Pinpoint the cell where the given text exists, returning its [X, Y] midpoint coordinate. 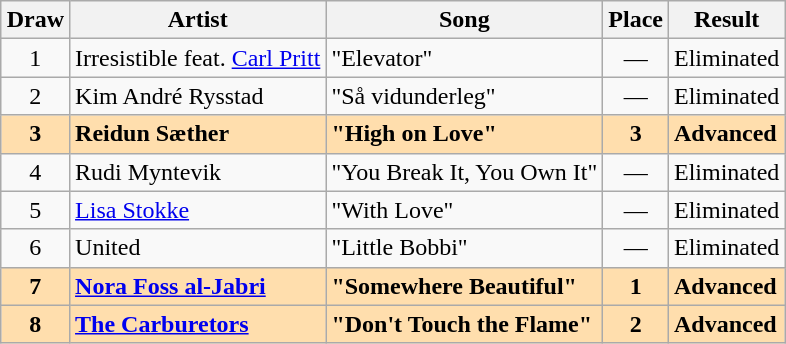
Draw [35, 20]
"Så vidunderleg" [464, 96]
Artist [198, 20]
"Somewhere Beautiful" [464, 286]
The Carburetors [198, 324]
"With Love" [464, 210]
United [198, 248]
Place [636, 20]
Nora Foss al-Jabri [198, 286]
Reidun Sæther [198, 134]
8 [35, 324]
Irresistible feat. Carl Pritt [198, 58]
Song [464, 20]
"Elevator" [464, 58]
"You Break It, You Own It" [464, 172]
6 [35, 248]
5 [35, 210]
Kim André Rysstad [198, 96]
"Don't Touch the Flame" [464, 324]
7 [35, 286]
Result [726, 20]
"Little Bobbi" [464, 248]
Rudi Myntevik [198, 172]
"High on Love" [464, 134]
4 [35, 172]
Lisa Stokke [198, 210]
